Return the (X, Y) coordinate for the center point of the cell that contains the specified text.  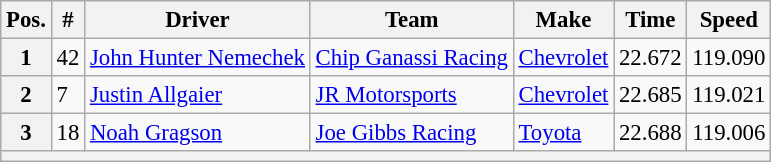
119.021 (729, 95)
Driver (198, 20)
42 (68, 58)
John Hunter Nemechek (198, 58)
# (68, 20)
Chip Ganassi Racing (412, 58)
Time (650, 20)
119.006 (729, 133)
Noah Gragson (198, 133)
Team (412, 20)
22.672 (650, 58)
3 (26, 133)
22.688 (650, 133)
119.090 (729, 58)
Pos. (26, 20)
JR Motorsports (412, 95)
18 (68, 133)
Justin Allgaier (198, 95)
Make (563, 20)
1 (26, 58)
Speed (729, 20)
Joe Gibbs Racing (412, 133)
Toyota (563, 133)
2 (26, 95)
7 (68, 95)
22.685 (650, 95)
